Identify which cell holds the provided text, then report its [x, y] central coordinate. 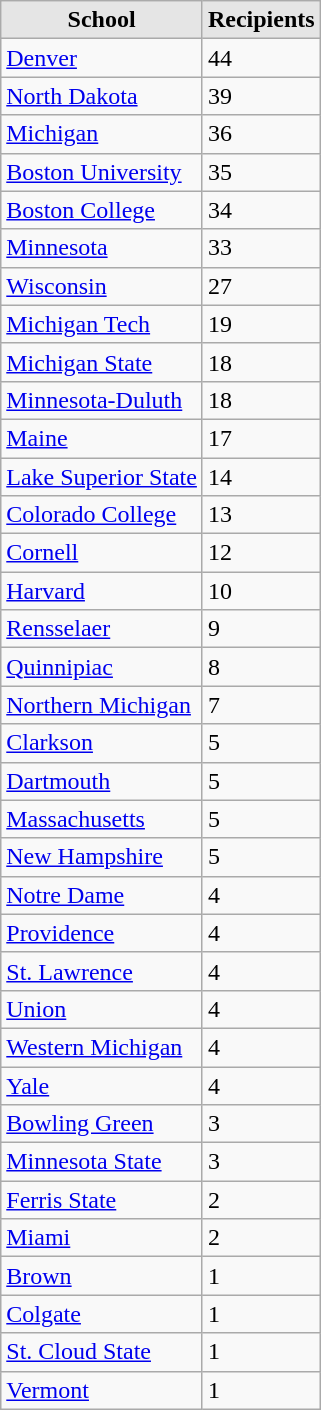
Providence [102, 933]
Miami [102, 1238]
Recipients [261, 20]
Michigan [102, 134]
Brown [102, 1276]
27 [261, 286]
14 [261, 477]
Boston University [102, 172]
34 [261, 210]
Cornell [102, 553]
Ferris State [102, 1200]
North Dakota [102, 96]
Lake Superior State [102, 477]
Northern Michigan [102, 705]
39 [261, 96]
Denver [102, 58]
Clarkson [102, 743]
17 [261, 438]
Michigan Tech [102, 324]
Dartmouth [102, 781]
Minnesota [102, 248]
Bowling Green [102, 1124]
13 [261, 515]
Boston College [102, 210]
12 [261, 553]
Quinnipiac [102, 667]
Yale [102, 1085]
Minnesota-Duluth [102, 400]
35 [261, 172]
19 [261, 324]
7 [261, 705]
School [102, 20]
Notre Dame [102, 895]
8 [261, 667]
Colorado College [102, 515]
Wisconsin [102, 286]
36 [261, 134]
Colgate [102, 1314]
New Hampshire [102, 857]
44 [261, 58]
Rensselaer [102, 629]
Michigan State [102, 362]
Union [102, 1009]
Maine [102, 438]
Massachusetts [102, 819]
Western Michigan [102, 1047]
Minnesota State [102, 1162]
33 [261, 248]
St. Lawrence [102, 971]
Vermont [102, 1390]
9 [261, 629]
St. Cloud State [102, 1352]
10 [261, 591]
Harvard [102, 591]
